Extract the [x, y] coordinate from the center of the cell holding the provided text.  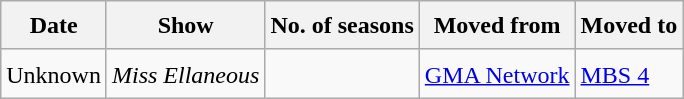
Moved from [497, 26]
Show [185, 26]
Unknown [54, 74]
MBS 4 [629, 74]
Miss Ellaneous [185, 74]
No. of seasons [342, 26]
GMA Network [497, 74]
Moved to [629, 26]
Date [54, 26]
